Detect which cell encompasses the target text, then output its (x, y) center coordinate. 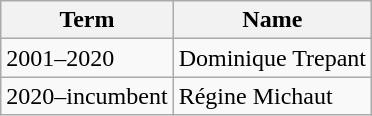
Dominique Trepant (272, 58)
Term (87, 20)
2001–2020 (87, 58)
Régine Michaut (272, 96)
2020–incumbent (87, 96)
Name (272, 20)
